Provide the [X, Y] coordinate of the cell's center where the given text is located.  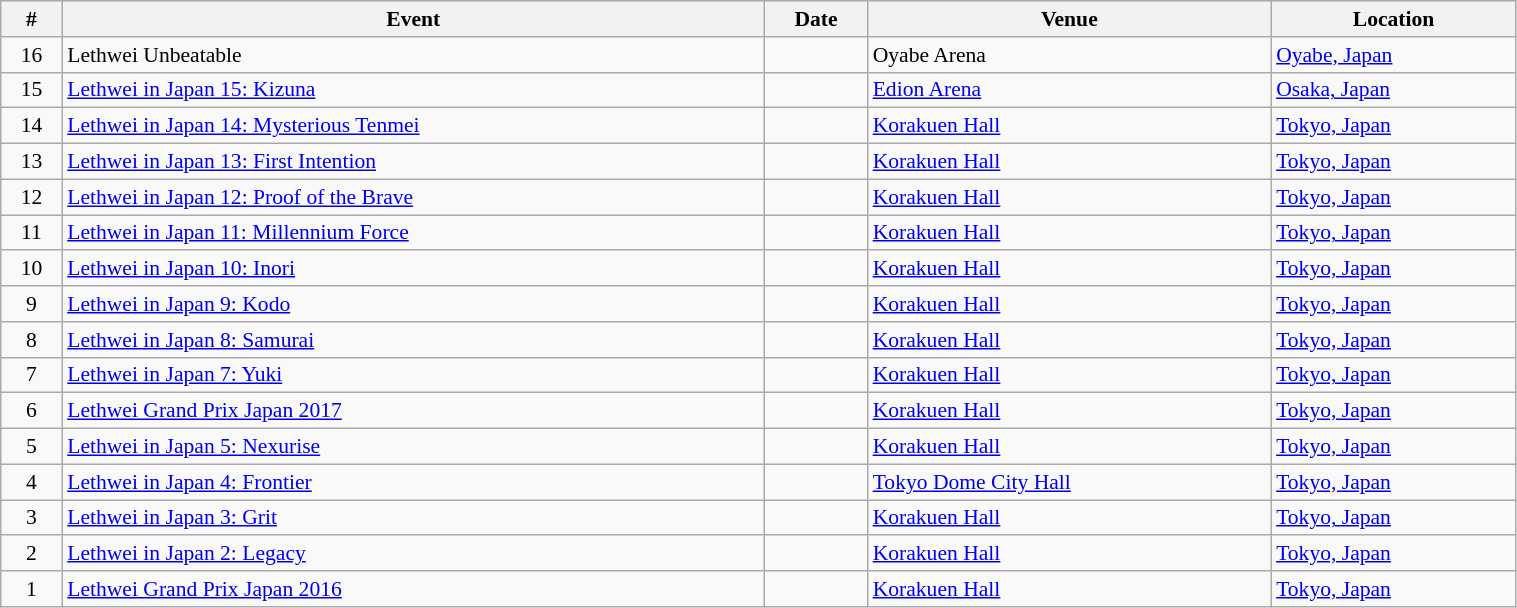
Lethwei in Japan 4: Frontier [413, 482]
Venue [1070, 19]
2 [32, 554]
Lethwei in Japan 3: Grit [413, 518]
Lethwei Grand Prix Japan 2016 [413, 589]
Lethwei in Japan 7: Yuki [413, 375]
8 [32, 340]
# [32, 19]
Lethwei in Japan 5: Nexurise [413, 447]
10 [32, 269]
Lethwei in Japan 9: Kodo [413, 304]
12 [32, 197]
Lethwei Unbeatable [413, 55]
Lethwei in Japan 14: Mysterious Tenmei [413, 126]
Lethwei in Japan 13: First Intention [413, 162]
11 [32, 233]
16 [32, 55]
1 [32, 589]
Location [1394, 19]
Oyabe Arena [1070, 55]
7 [32, 375]
Lethwei in Japan 10: Inori [413, 269]
6 [32, 411]
Lethwei in Japan 12: Proof of the Brave [413, 197]
15 [32, 90]
Lethwei in Japan 8: Samurai [413, 340]
Event [413, 19]
Lethwei in Japan 15: Kizuna [413, 90]
Oyabe, Japan [1394, 55]
Edion Arena [1070, 90]
9 [32, 304]
14 [32, 126]
5 [32, 447]
Lethwei in Japan 2: Legacy [413, 554]
Osaka, Japan [1394, 90]
Date [816, 19]
4 [32, 482]
3 [32, 518]
Tokyo Dome City Hall [1070, 482]
Lethwei in Japan 11: Millennium Force [413, 233]
Lethwei Grand Prix Japan 2017 [413, 411]
13 [32, 162]
